Provide the [x, y] coordinate of the cell's center where the given text is located.  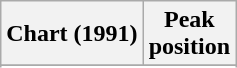
Peakposition [189, 34]
Chart (1991) [72, 34]
